Detect which cell encompasses the target text, then output its (x, y) center coordinate. 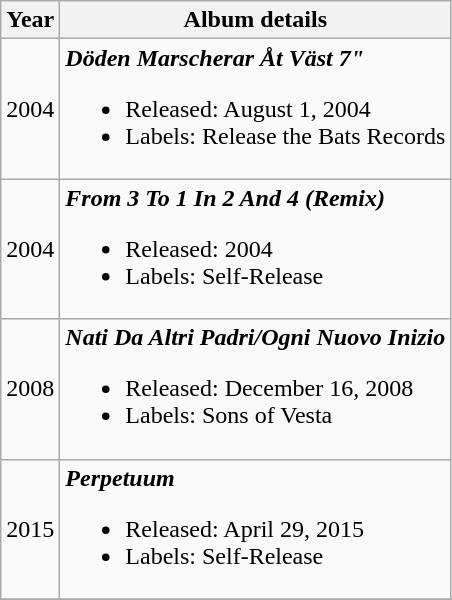
Year (30, 20)
Nati Da Altri Padri/Ogni Nuovo InizioReleased: December 16, 2008Labels: Sons of Vesta (256, 389)
From 3 To 1 In 2 And 4 (Remix)Released: 2004Labels: Self-Release (256, 249)
2008 (30, 389)
Döden Marscherar Åt Väst 7"Released: August 1, 2004Labels: Release the Bats Records (256, 109)
PerpetuumReleased: April 29, 2015Labels: Self-Release (256, 529)
Album details (256, 20)
2015 (30, 529)
